For the text-containing cell, return its midpoint in (x, y) coordinate format. 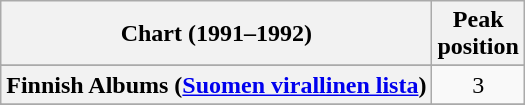
Chart (1991–1992) (216, 34)
3 (478, 85)
Finnish Albums (Suomen virallinen lista) (216, 85)
Peakposition (478, 34)
